Find where the given text appears and provide that cell's center as (X, Y) coordinate. 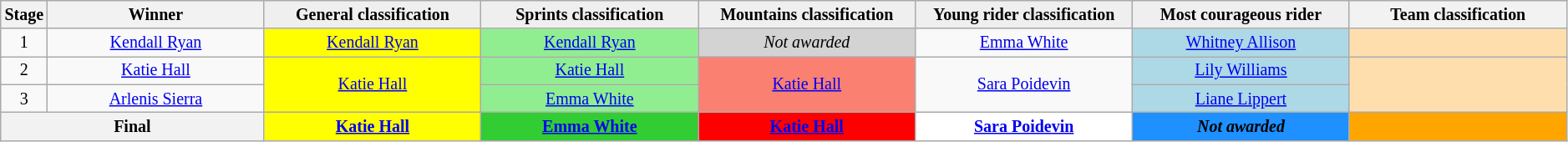
Stage (24, 15)
Final (132, 127)
Young rider classification (1024, 15)
3 (24, 99)
Liane Lippert (1241, 99)
Whitney Allison (1241, 43)
Mountains classification (807, 15)
Team classification (1458, 15)
Sprints classification (590, 15)
General classification (373, 15)
Arlenis Sierra (155, 99)
1 (24, 43)
2 (24, 70)
Winner (155, 15)
Lily Williams (1241, 70)
Most courageous rider (1241, 15)
